Detect which cell encompasses the target text, then output its [X, Y] center coordinate. 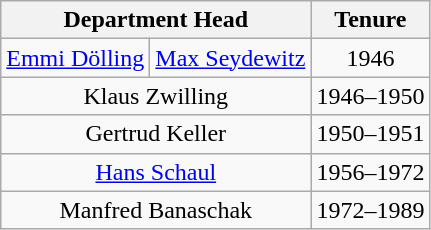
Gertrud Keller [156, 134]
Department Head [156, 20]
Tenure [370, 20]
Hans Schaul [156, 172]
1946 [370, 58]
Manfred Banaschak [156, 210]
1972–1989 [370, 210]
1956–1972 [370, 172]
1946–1950 [370, 96]
Max Seydewitz [230, 58]
Klaus Zwilling [156, 96]
Emmi Dölling [76, 58]
1950–1951 [370, 134]
